Pinpoint the cell where the given text exists, returning its (X, Y) midpoint coordinate. 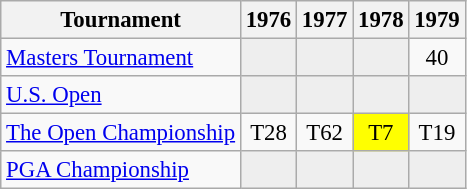
PGA Championship (121, 170)
T7 (381, 133)
The Open Championship (121, 133)
T19 (437, 133)
T28 (268, 133)
1978 (381, 20)
Masters Tournament (121, 58)
U.S. Open (121, 95)
1977 (325, 20)
1976 (268, 20)
1979 (437, 20)
40 (437, 58)
Tournament (121, 20)
T62 (325, 133)
